Search for the cell housing the specified text and yield its (x, y) center coordinate. 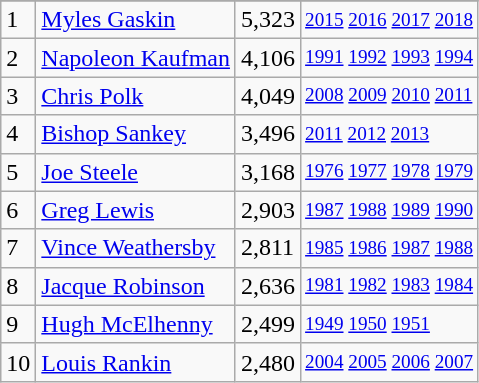
8 (18, 286)
4 (18, 134)
4,049 (268, 96)
Greg Lewis (136, 210)
10 (18, 362)
7 (18, 248)
2004 2005 2006 2007 (390, 362)
2,903 (268, 210)
Bishop Sankey (136, 134)
4,106 (268, 58)
Joe Steele (136, 172)
2,636 (268, 286)
Napoleon Kaufman (136, 58)
1985 1986 1987 1988 (390, 248)
1976 1977 1978 1979 (390, 172)
2,499 (268, 324)
1987 1988 1989 1990 (390, 210)
3 (18, 96)
1 (18, 20)
2,811 (268, 248)
2011 2012 2013 (390, 134)
Hugh McElhenny (136, 324)
Vince Weathersby (136, 248)
3,496 (268, 134)
Louis Rankin (136, 362)
Myles Gaskin (136, 20)
2008 2009 2010 2011 (390, 96)
2,480 (268, 362)
Jacque Robinson (136, 286)
1949 1950 1951 (390, 324)
6 (18, 210)
1991 1992 1993 1994 (390, 58)
2015 2016 2017 2018 (390, 20)
2 (18, 58)
5,323 (268, 20)
9 (18, 324)
3,168 (268, 172)
1981 1982 1983 1984 (390, 286)
Chris Polk (136, 96)
5 (18, 172)
